From the cell containing the given text, extract its center point as [x, y] coordinate. 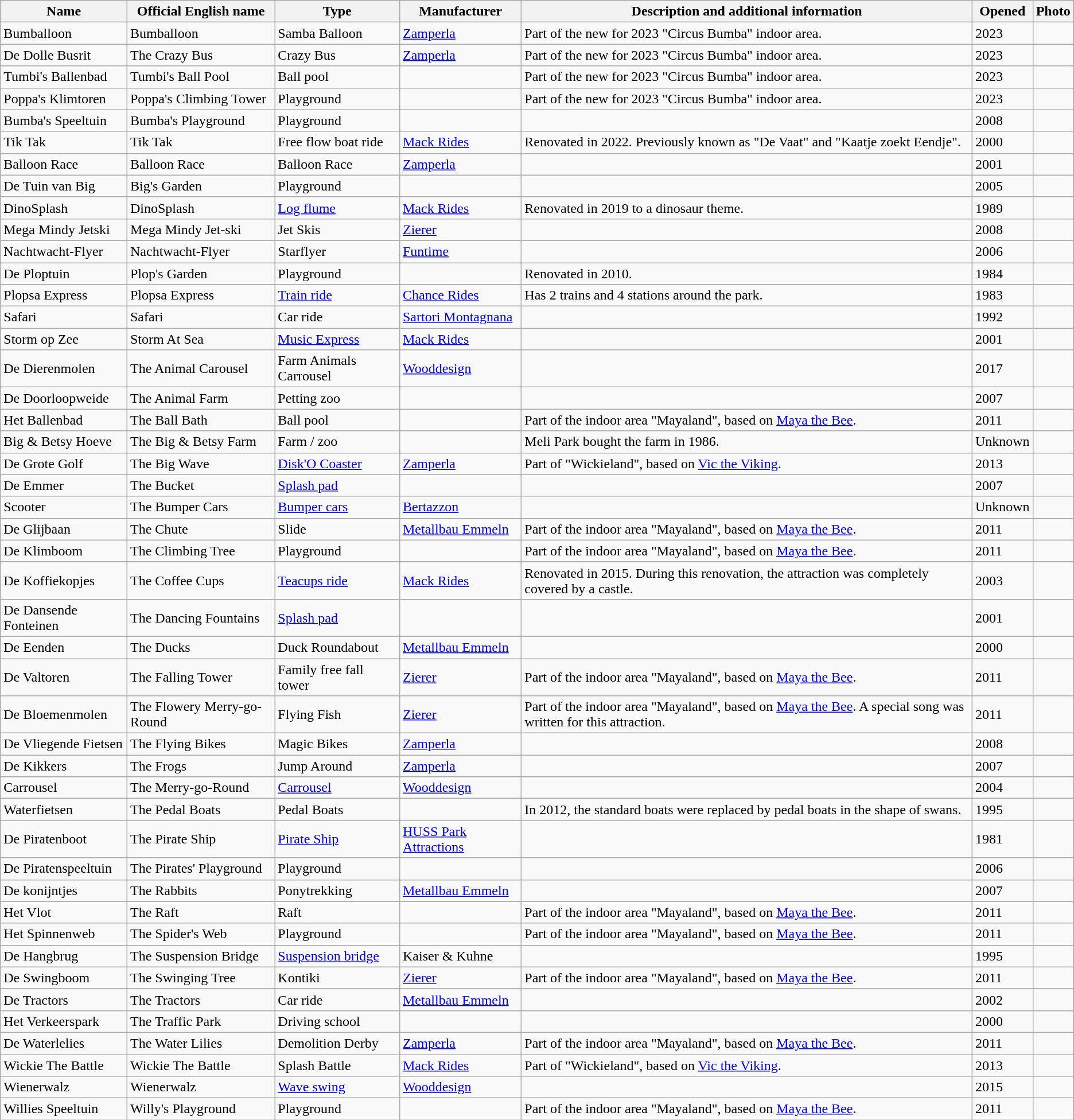
Splash Battle [337, 1065]
Het Vlot [64, 912]
De Bloemenmolen [64, 715]
2002 [1002, 1000]
The Spider's Web [201, 934]
De Ploptuin [64, 274]
The Pirate Ship [201, 839]
The Rabbits [201, 890]
Het Verkeerspark [64, 1021]
Kontiki [337, 978]
The Flying Bikes [201, 744]
Willies Speeltuin [64, 1109]
Farm Animals Carrousel [337, 368]
The Tractors [201, 1000]
Meli Park bought the farm in 1986. [747, 442]
HUSS Park Attractions [460, 839]
1992 [1002, 317]
Suspension bridge [337, 956]
1989 [1002, 208]
Storm At Sea [201, 339]
2003 [1002, 581]
Bumper cars [337, 507]
Name [64, 11]
Crazy Bus [337, 55]
De Vliegende Fietsen [64, 744]
Free flow boat ride [337, 142]
The Raft [201, 912]
The Dancing Fountains [201, 617]
Disk'O Coaster [337, 464]
Waterfietsen [64, 810]
De Piratenspeeltuin [64, 869]
Bumba's Speeltuin [64, 120]
The Ducks [201, 647]
Chance Rides [460, 295]
Teacups ride [337, 581]
Manufacturer [460, 11]
Wave swing [337, 1087]
Willy's Playground [201, 1109]
De Koffiekopjes [64, 581]
Renovated in 2019 to a dinosaur theme. [747, 208]
Storm op Zee [64, 339]
Train ride [337, 295]
Kaiser & Kuhne [460, 956]
1983 [1002, 295]
De Kikkers [64, 766]
Ponytrekking [337, 890]
De Waterlelies [64, 1043]
The Chute [201, 529]
The Traffic Park [201, 1021]
De Doorloopweide [64, 398]
Flying Fish [337, 715]
Official English name [201, 11]
Renovated in 2015. During this renovation, the attraction was completely covered by a castle. [747, 581]
De Tuin van Big [64, 186]
Slide [337, 529]
Big & Betsy Hoeve [64, 442]
Starflyer [337, 251]
Type [337, 11]
Jump Around [337, 766]
Bumba's Playground [201, 120]
The Animal Farm [201, 398]
De konijntjes [64, 890]
Samba Balloon [337, 33]
1981 [1002, 839]
De Emmer [64, 485]
Opened [1002, 11]
Farm / zoo [337, 442]
Duck Roundabout [337, 647]
De Dierenmolen [64, 368]
Description and additional information [747, 11]
The Pirates' Playground [201, 869]
De Klimboom [64, 551]
Music Express [337, 339]
Pirate Ship [337, 839]
Petting zoo [337, 398]
Raft [337, 912]
De Grote Golf [64, 464]
Pedal Boats [337, 810]
The Swinging Tree [201, 978]
De Piratenboot [64, 839]
The Bucket [201, 485]
The Bumper Cars [201, 507]
2015 [1002, 1087]
Jet Skis [337, 230]
Het Spinnenweb [64, 934]
Mega Mindy Jetski [64, 230]
De Dolle Busrit [64, 55]
Renovated in 2010. [747, 274]
De Eenden [64, 647]
The Suspension Bridge [201, 956]
The Flowery Merry-go-Round [201, 715]
Poppa's Klimtoren [64, 99]
Bertazzon [460, 507]
Family free fall tower [337, 677]
De Dansende Fonteinen [64, 617]
De Glijbaan [64, 529]
Het Ballenbad [64, 420]
The Water Lilies [201, 1043]
1984 [1002, 274]
2005 [1002, 186]
Driving school [337, 1021]
The Animal Carousel [201, 368]
Magic Bikes [337, 744]
Tumbi's Ballenbad [64, 77]
Tumbi's Ball Pool [201, 77]
Big's Garden [201, 186]
In 2012, the standard boats were replaced by pedal boats in the shape of swans. [747, 810]
Sartori Montagnana [460, 317]
Photo [1053, 11]
The Falling Tower [201, 677]
De Swingboom [64, 978]
The Frogs [201, 766]
The Pedal Boats [201, 810]
De Valtoren [64, 677]
Mega Mindy Jet-ski [201, 230]
Log flume [337, 208]
2004 [1002, 788]
Has 2 trains and 4 stations around the park. [747, 295]
De Tractors [64, 1000]
Poppa's Climbing Tower [201, 99]
The Crazy Bus [201, 55]
2017 [1002, 368]
The Big & Betsy Farm [201, 442]
Plop's Garden [201, 274]
Demolition Derby [337, 1043]
The Coffee Cups [201, 581]
De Hangbrug [64, 956]
The Ball Bath [201, 420]
Scooter [64, 507]
The Merry-go-Round [201, 788]
Funtime [460, 251]
The Climbing Tree [201, 551]
Part of the indoor area "Mayaland", based on Maya the Bee. A special song was written for this attraction. [747, 715]
The Big Wave [201, 464]
Renovated in 2022. Previously known as "De Vaat" and "Kaatje zoekt Eendje". [747, 142]
